From the cell containing the given text, extract its center point as [X, Y] coordinate. 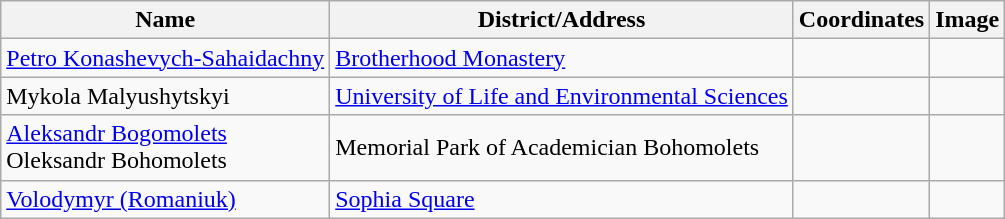
Volodymyr (Romaniuk) [166, 199]
Mykola Malyushytskyi [166, 96]
District/Address [562, 20]
Name [166, 20]
Aleksandr BogomoletsOleksandr Bohomolets [166, 148]
Brotherhood Monastery [562, 58]
Image [968, 20]
Sophia Square [562, 199]
Memorial Park of Academician Bohomolets [562, 148]
Coordinates [861, 20]
University of Life and Environmental Sciences [562, 96]
Petro Konashevych-Sahaidachny [166, 58]
